Identify which cell holds the provided text, then report its [X, Y] central coordinate. 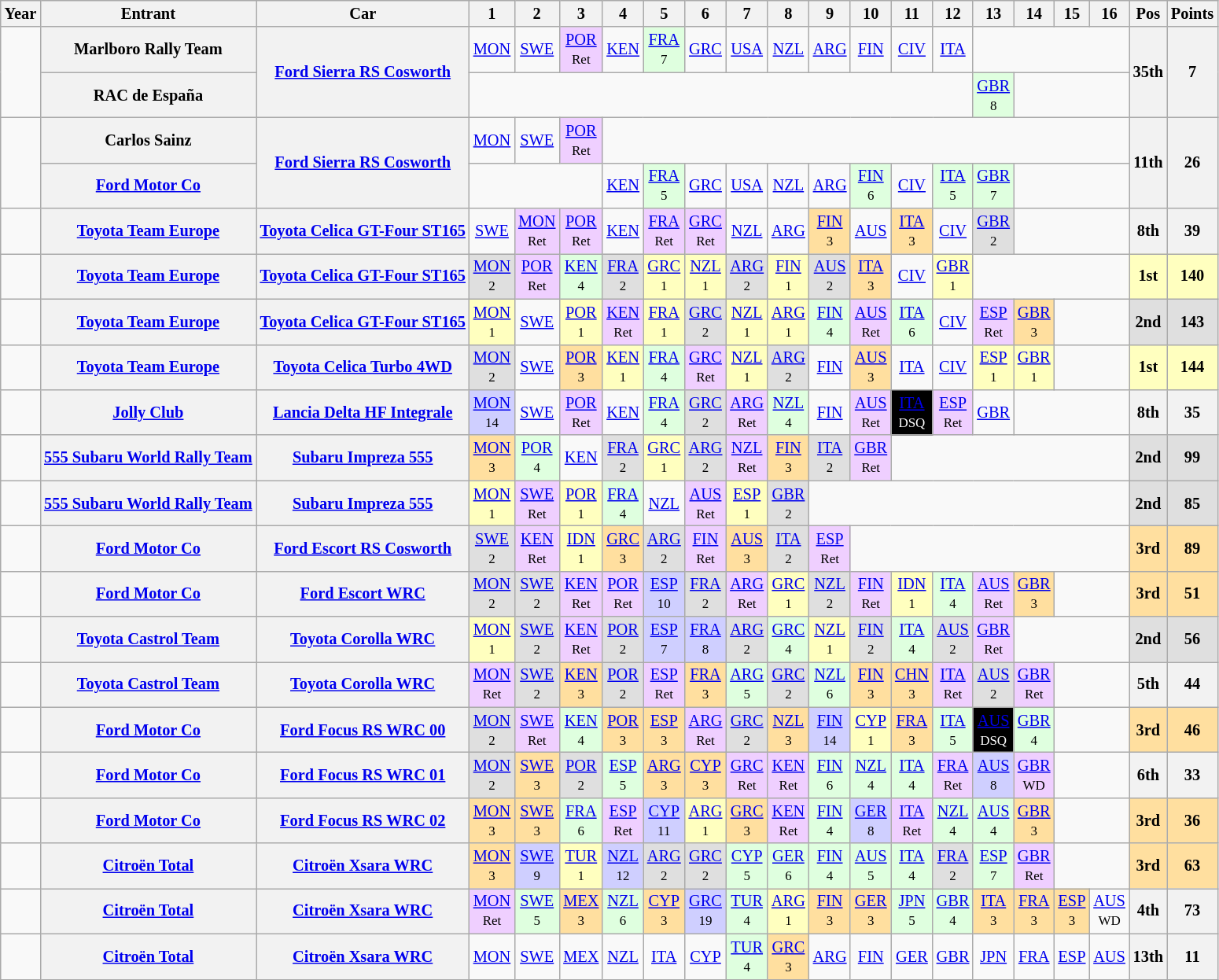
5 [664, 13]
6th [1148, 775]
4 [623, 13]
JPN [993, 956]
CYP [706, 956]
GBRWD [1034, 775]
56 [1192, 639]
GER6 [788, 866]
143 [1192, 322]
AUS8 [993, 775]
8 [788, 13]
CHN3 [912, 684]
39 [1192, 231]
Entrant [148, 13]
ITA6 [912, 322]
FIN1 [788, 276]
ESP [1073, 956]
GRC19 [706, 911]
GER [912, 956]
9 [830, 13]
CYP1 [871, 730]
FRA8 [706, 639]
73 [1192, 911]
KEN1 [623, 367]
85 [1192, 503]
FRA7 [664, 50]
FIN14 [830, 730]
FRA5 [664, 186]
46 [1192, 730]
Ford Escort WRC [363, 594]
89 [1192, 548]
Car [363, 13]
2 [536, 13]
GBR8 [993, 95]
99 [1192, 458]
MEX [580, 956]
NZLRet [747, 458]
Toyota Celica Turbo 4WD [363, 367]
FRA1 [664, 322]
SWE9 [536, 866]
Year [20, 13]
14 [1034, 13]
26 [1192, 162]
MEX3 [580, 911]
NZL3 [788, 730]
3 [580, 13]
35 [1192, 412]
6 [706, 13]
CYP5 [747, 866]
Pos [1148, 13]
ITADSQ [912, 412]
Points [1192, 13]
ESP5 [623, 775]
FRA6 [580, 820]
GRC4 [788, 639]
ESP10 [664, 594]
RAC de España [148, 95]
Ford Focus RS WRC 00 [363, 730]
1 [492, 13]
Carlos Sainz [148, 140]
SWE5 [536, 911]
5th [1148, 684]
KEN3 [580, 684]
AUS4 [993, 820]
AUSDSQ [993, 730]
44 [1192, 684]
10 [871, 13]
GER3 [871, 911]
ARG5 [747, 684]
GBR7 [993, 186]
140 [1192, 276]
AUS5 [871, 866]
CYP11 [664, 820]
Marlboro Rally Team [148, 50]
15 [1073, 13]
NZL12 [623, 866]
144 [1192, 367]
NZL2 [830, 594]
4th [1148, 911]
16 [1109, 13]
TUR1 [580, 866]
Ford Escort RS Cosworth [363, 548]
FRA [1034, 956]
AUSWD [1109, 911]
13th [1148, 956]
Ford Focus RS WRC 01 [363, 775]
ARG3 [664, 775]
33 [1192, 775]
GER8 [871, 820]
Ford Focus RS WRC 02 [363, 820]
12 [953, 13]
MON14 [492, 412]
POR4 [536, 458]
Jolly Club [148, 412]
35th [1148, 72]
FIN2 [871, 639]
11th [1148, 162]
JPN5 [912, 911]
Lancia Delta HF Integrale [363, 412]
63 [1192, 866]
36 [1192, 820]
51 [1192, 594]
13 [993, 13]
